For the text-containing cell, return its midpoint in [X, Y] coordinate format. 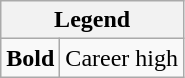
Legend [92, 20]
Bold [30, 58]
Career high [122, 58]
